Pinpoint the cell where the given text exists, returning its [x, y] midpoint coordinate. 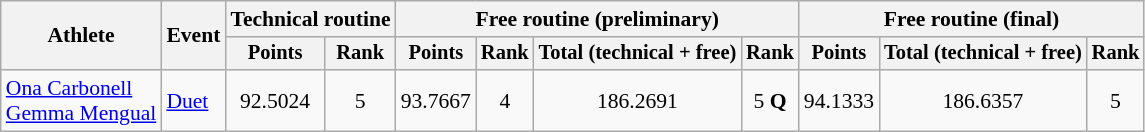
Free routine (final) [972, 19]
Event [193, 36]
186.2691 [638, 100]
92.5024 [274, 100]
94.1333 [839, 100]
4 [505, 100]
Duet [193, 100]
Ona CarbonellGemma Mengual [82, 100]
Athlete [82, 36]
93.7667 [436, 100]
Free routine (preliminary) [598, 19]
Technical routine [310, 19]
186.6357 [983, 100]
5 Q [770, 100]
